Search for the cell housing the specified text and yield its [X, Y] center coordinate. 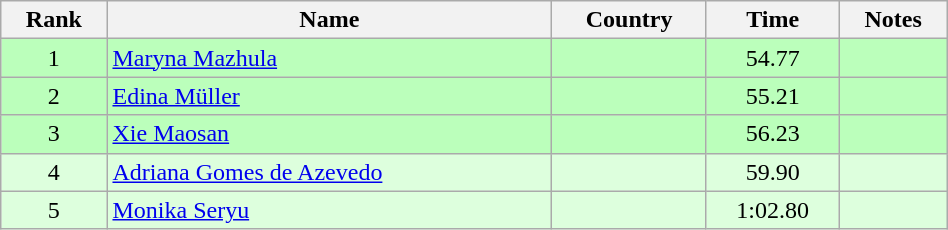
2 [54, 96]
Monika Seryu [330, 210]
Maryna Mazhula [330, 58]
Rank [54, 20]
1:02.80 [772, 210]
3 [54, 134]
54.77 [772, 58]
4 [54, 172]
Notes [893, 20]
56.23 [772, 134]
5 [54, 210]
59.90 [772, 172]
Xie Maosan [330, 134]
55.21 [772, 96]
Edina Müller [330, 96]
Country [630, 20]
1 [54, 58]
Adriana Gomes de Azevedo [330, 172]
Name [330, 20]
Time [772, 20]
